Provide the [X, Y] coordinate of the cell's center where the given text is located.  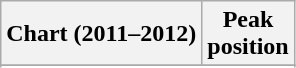
Peakposition [248, 34]
Chart (2011–2012) [102, 34]
